Locate the cell with the specified text and output its (X, Y) center coordinate. 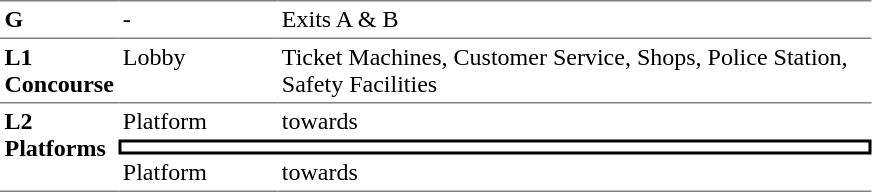
L2Platforms (59, 148)
L1Concourse (59, 71)
Lobby (198, 71)
G (59, 19)
Exits A & B (574, 19)
- (198, 19)
Ticket Machines, Customer Service, Shops, Police Station, Safety Facilities (574, 71)
